Extract the [X, Y] coordinate from the center of the cell holding the provided text.  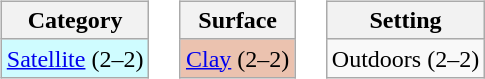
Surface [237, 20]
Satellite (2–2) [75, 58]
Clay (2–2) [237, 58]
Outdoors (2–2) [405, 58]
Setting [405, 20]
Category [75, 20]
